Find where the given text appears and provide that cell's center as [x, y] coordinate. 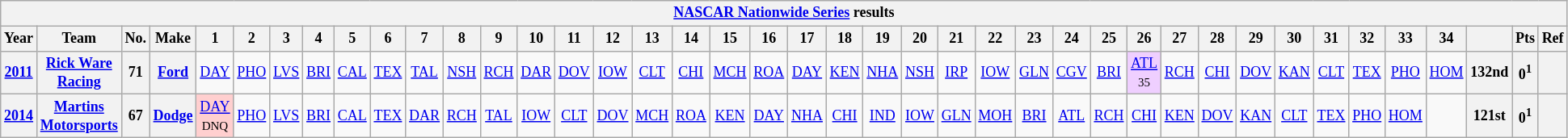
Team [79, 39]
8 [462, 39]
15 [730, 39]
Ref [1553, 39]
IRP [956, 73]
CGV [1072, 73]
71 [136, 73]
6 [388, 39]
29 [1256, 39]
26 [1144, 39]
10 [537, 39]
4 [318, 39]
IND [883, 116]
1 [215, 39]
2014 [19, 116]
Martins Motorsports [79, 116]
5 [352, 39]
28 [1217, 39]
Ford [173, 73]
19 [883, 39]
Year [19, 39]
34 [1447, 39]
MOH [996, 116]
23 [1035, 39]
DAYDNQ [215, 116]
33 [1406, 39]
9 [499, 39]
18 [845, 39]
20 [920, 39]
132nd [1490, 73]
22 [996, 39]
ATL35 [1144, 73]
31 [1331, 39]
24 [1072, 39]
32 [1368, 39]
13 [652, 39]
3 [286, 39]
21 [956, 39]
25 [1109, 39]
121st [1490, 116]
12 [613, 39]
Dodge [173, 116]
NASCAR Nationwide Series results [784, 13]
11 [575, 39]
30 [1294, 39]
7 [425, 39]
27 [1179, 39]
Pts [1526, 39]
16 [769, 39]
ATL [1072, 116]
17 [807, 39]
Rick Ware Racing [79, 73]
2011 [19, 73]
67 [136, 116]
Make [173, 39]
2 [252, 39]
No. [136, 39]
14 [692, 39]
